Find where the given text appears and provide that cell's center as (X, Y) coordinate. 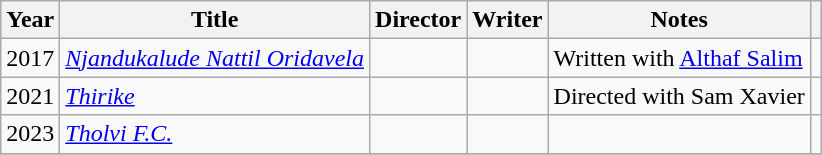
Year (30, 20)
2021 (30, 96)
Title (215, 20)
Thirike (215, 96)
Notes (679, 20)
2017 (30, 58)
Directed with Sam Xavier (679, 96)
Director (418, 20)
Tholvi F.C. (215, 134)
2023 (30, 134)
Njandukalude Nattil Oridavela (215, 58)
Writer (508, 20)
Written with Althaf Salim (679, 58)
